Identify which cell holds the provided text, then report its [x, y] central coordinate. 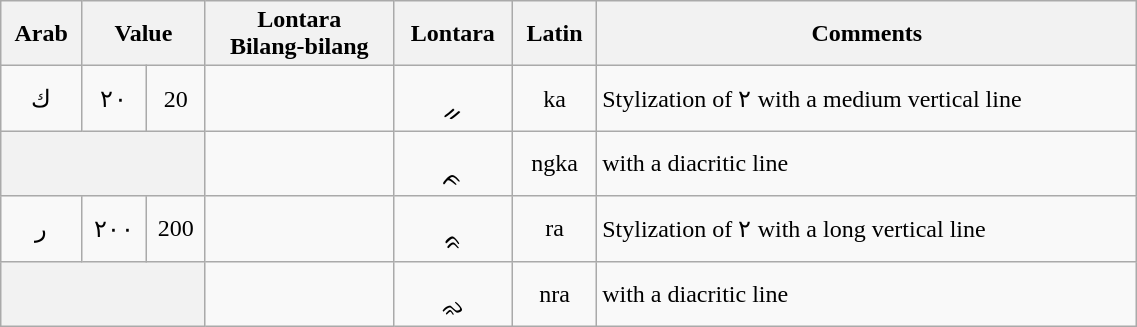
LontaraBilang-bilang [299, 34]
ka [555, 98]
ᨋ [452, 294]
20 [176, 98]
Arab [42, 34]
Stylization of ٢ with a long vertical line [867, 228]
Stylization of ٢ with a medium vertical line [867, 98]
Lontara [452, 34]
200 [176, 228]
ر [42, 228]
Comments [867, 34]
ك [42, 98]
ᨃ [452, 164]
ra [555, 228]
nra [555, 294]
ngka [555, 164]
٢٠ [114, 98]
Value [144, 34]
ᨑ [452, 228]
٢٠٠ [114, 228]
Latin [555, 34]
ᨀ [452, 98]
